For the text-containing cell, return its midpoint in (X, Y) coordinate format. 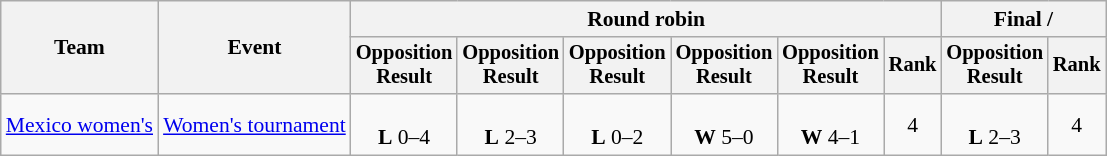
Final / (1023, 19)
L 0–2 (618, 124)
Women's tournament (254, 124)
Team (80, 48)
W 4–1 (830, 124)
Round robin (646, 19)
Mexico women's (80, 124)
L 0–4 (404, 124)
Event (254, 48)
W 5–0 (724, 124)
